Output the (X, Y) coordinate of the center of the cell containing the given text.  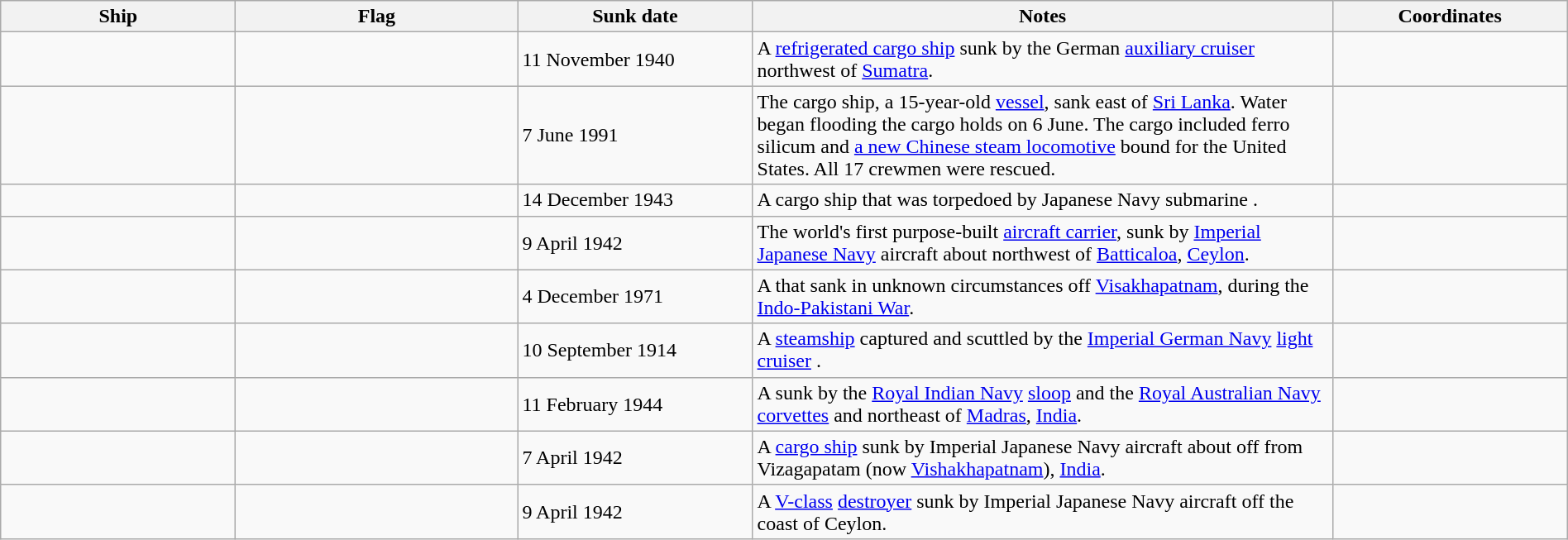
10 September 1914 (635, 351)
14 December 1943 (635, 200)
Sunk date (635, 17)
A sunk by the Royal Indian Navy sloop and the Royal Australian Navy corvettes and northeast of Madras, India. (1042, 404)
A refrigerated cargo ship sunk by the German auxiliary cruiser northwest of Sumatra. (1042, 60)
Ship (118, 17)
Notes (1042, 17)
7 June 1991 (635, 136)
A cargo ship sunk by Imperial Japanese Navy aircraft about off from Vizagapatam (now Vishakhapatnam), India. (1042, 458)
Flag (377, 17)
11 November 1940 (635, 60)
A steamship captured and scuttled by the Imperial German Navy light cruiser . (1042, 351)
Coordinates (1450, 17)
A V-class destroyer sunk by Imperial Japanese Navy aircraft off the coast of Ceylon. (1042, 511)
A cargo ship that was torpedoed by Japanese Navy submarine . (1042, 200)
4 December 1971 (635, 296)
7 April 1942 (635, 458)
A that sank in unknown circumstances off Visakhapatnam, during the Indo-Pakistani War. (1042, 296)
The world's first purpose-built aircraft carrier, sunk by Imperial Japanese Navy aircraft about northwest of Batticaloa, Ceylon. (1042, 243)
11 February 1944 (635, 404)
